For the text-containing cell, return its midpoint in (X, Y) coordinate format. 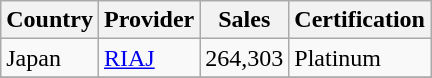
Platinum (360, 58)
Sales (244, 20)
Country (50, 20)
264,303 (244, 58)
Provider (148, 20)
RIAJ (148, 58)
Certification (360, 20)
Japan (50, 58)
